Locate the cell with the specified text and output its (X, Y) center coordinate. 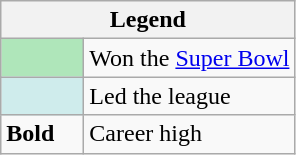
Legend (148, 20)
Career high (190, 134)
Won the Super Bowl (190, 58)
Bold (42, 134)
Led the league (190, 96)
